Output the [x, y] coordinate of the center of the cell containing the given text.  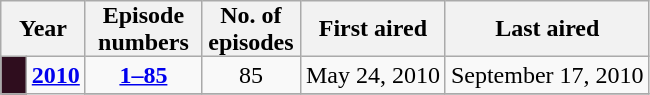
May 24, 2010 [372, 75]
2010 [56, 75]
85 [250, 75]
Last aired [547, 29]
September 17, 2010 [547, 75]
First aired [372, 29]
No. ofepisodes [250, 29]
Year [44, 29]
1–85 [143, 75]
Episodenumbers [143, 29]
